For the text-containing cell, return its midpoint in [X, Y] coordinate format. 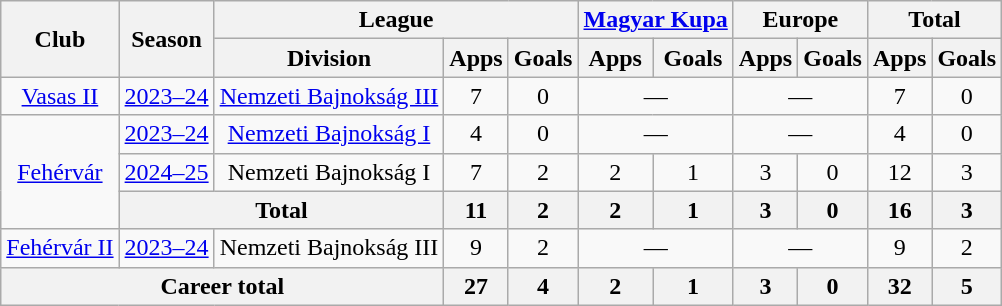
Career total [222, 286]
5 [967, 286]
11 [476, 210]
27 [476, 286]
Division [329, 58]
Club [60, 39]
32 [899, 286]
16 [899, 210]
2024–25 [166, 172]
Europe [800, 20]
Fehérvár [60, 172]
Magyar Kupa [656, 20]
League [396, 20]
Season [166, 39]
Vasas II [60, 96]
12 [899, 172]
Fehérvár II [60, 248]
